Find where the given text appears and provide that cell's center as (x, y) coordinate. 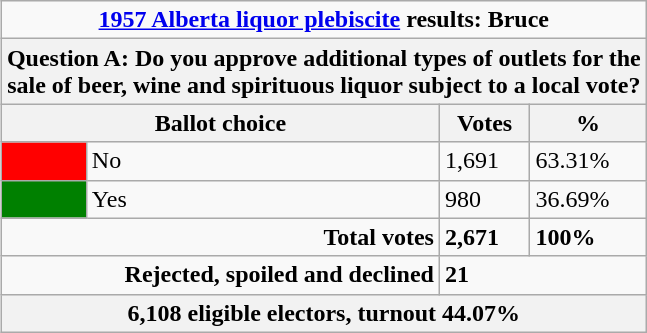
2,671 (484, 237)
% (588, 123)
Yes (262, 199)
Ballot choice (220, 123)
Total votes (220, 237)
Question A: Do you approve additional types of outlets for the sale of beer, wine and spirituous liquor subject to a local vote? (324, 72)
6,108 eligible electors, turnout 44.07% (324, 313)
63.31% (588, 161)
21 (542, 275)
1,691 (484, 161)
1957 Alberta liquor plebiscite results: Bruce (324, 20)
36.69% (588, 199)
Rejected, spoiled and declined (220, 275)
No (262, 161)
Votes (484, 123)
980 (484, 199)
100% (588, 237)
